Provide the (x, y) coordinate of the cell's center where the given text is located.  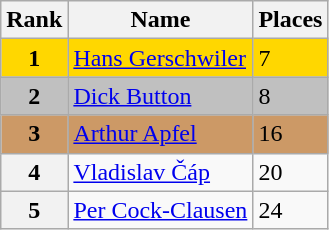
20 (290, 172)
Per Cock-Clausen (160, 210)
Places (290, 20)
Hans Gerschwiler (160, 58)
7 (290, 58)
3 (34, 134)
Rank (34, 20)
16 (290, 134)
24 (290, 210)
Vladislav Čáp (160, 172)
4 (34, 172)
2 (34, 96)
5 (34, 210)
Name (160, 20)
1 (34, 58)
Dick Button (160, 96)
8 (290, 96)
Arthur Apfel (160, 134)
